Search for the cell housing the specified text and yield its (X, Y) center coordinate. 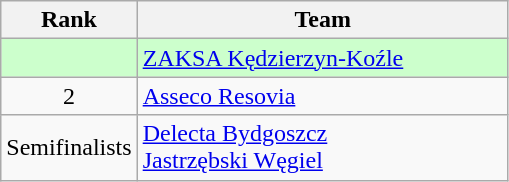
2 (69, 96)
Asseco Resovia (322, 96)
Semifinalists (69, 148)
Team (322, 20)
ZAKSA Kędzierzyn-Koźle (322, 58)
Rank (69, 20)
Delecta Bydgoszcz Jastrzębski Węgiel (322, 148)
